Extract the (X, Y) coordinate from the center of the cell holding the provided text.  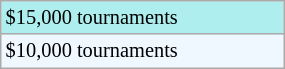
$10,000 tournaments (142, 51)
$15,000 tournaments (142, 17)
